Provide the [x, y] coordinate of the cell's center where the given text is located.  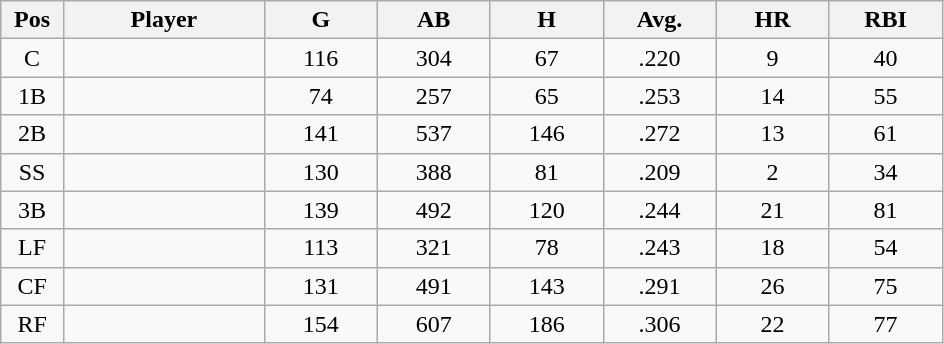
492 [434, 210]
491 [434, 286]
74 [320, 96]
2 [772, 172]
65 [546, 96]
.291 [660, 286]
3B [32, 210]
131 [320, 286]
AB [434, 20]
.244 [660, 210]
G [320, 20]
18 [772, 248]
C [32, 58]
257 [434, 96]
CF [32, 286]
321 [434, 248]
.209 [660, 172]
.306 [660, 324]
75 [886, 286]
26 [772, 286]
146 [546, 134]
55 [886, 96]
186 [546, 324]
.272 [660, 134]
130 [320, 172]
1B [32, 96]
120 [546, 210]
HR [772, 20]
139 [320, 210]
54 [886, 248]
2B [32, 134]
SS [32, 172]
304 [434, 58]
.243 [660, 248]
143 [546, 286]
9 [772, 58]
RF [32, 324]
34 [886, 172]
Player [164, 20]
78 [546, 248]
537 [434, 134]
21 [772, 210]
607 [434, 324]
113 [320, 248]
13 [772, 134]
.220 [660, 58]
154 [320, 324]
RBI [886, 20]
116 [320, 58]
LF [32, 248]
388 [434, 172]
H [546, 20]
141 [320, 134]
61 [886, 134]
40 [886, 58]
Pos [32, 20]
22 [772, 324]
.253 [660, 96]
Avg. [660, 20]
67 [546, 58]
14 [772, 96]
77 [886, 324]
